Determine the (x, y) coordinate at the center of the cell enclosing the given text.  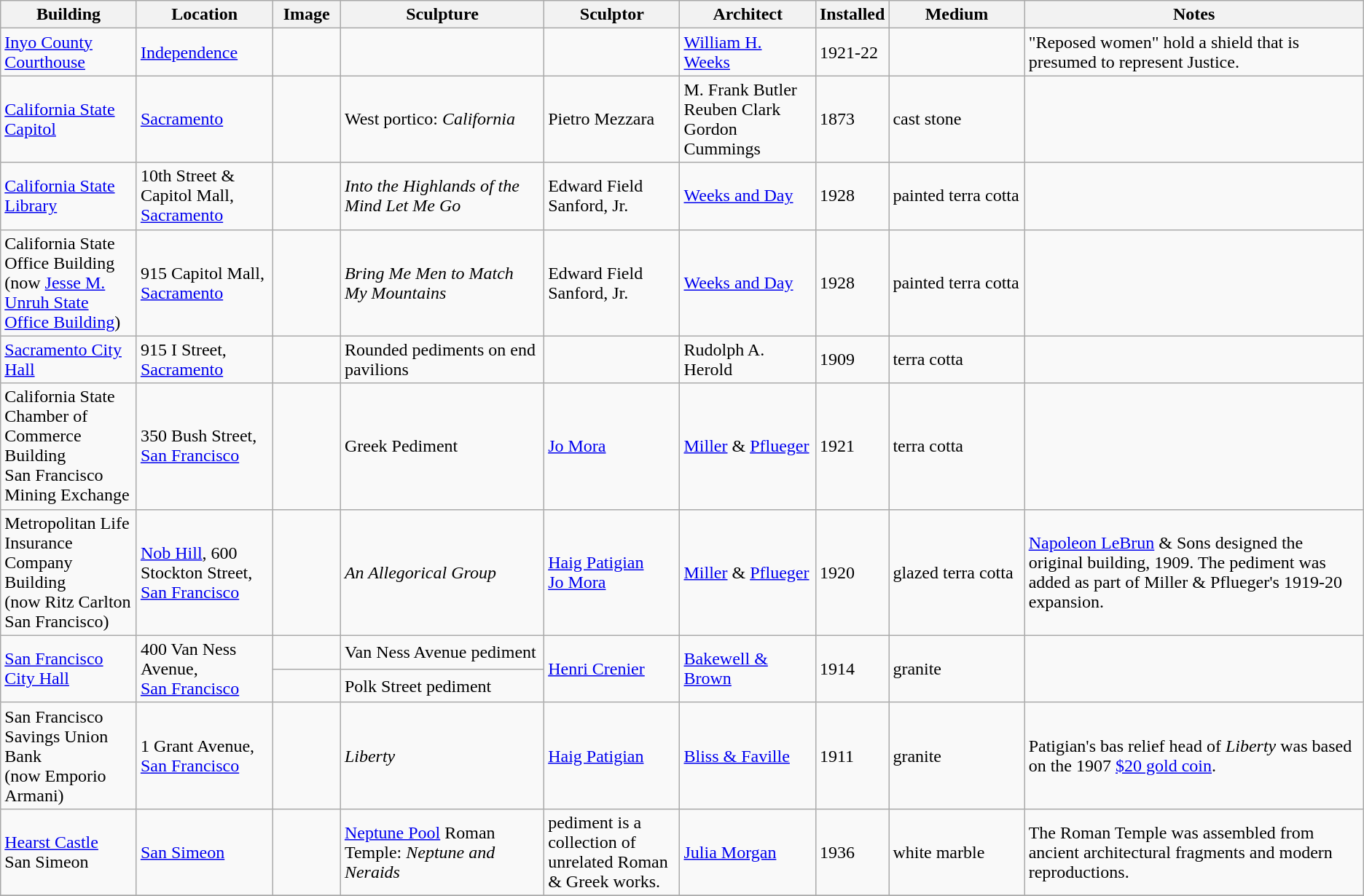
350 Bush Street,San Francisco (204, 446)
915 Capitol Mall,Sacramento (204, 283)
California State Library (68, 196)
1936 (852, 852)
cast stone (957, 119)
Building (68, 15)
San Francisco City Hall (68, 669)
1914 (852, 669)
Patigian's bas relief head of Liberty was based on the 1907 $20 gold coin. (1193, 755)
Inyo County Courthouse (68, 52)
Bakewell & Brown (748, 669)
William H. Weeks (748, 52)
Medium (957, 15)
white marble (957, 852)
Henri Crenier (612, 669)
California State Capitol (68, 119)
Hearst CastleSan Simeon (68, 852)
915 I Street,Sacramento (204, 360)
Napoleon LeBrun & Sons designed the original building, 1909. The pediment was added as part of Miller & Pflueger's 1919-20 expansion. (1193, 573)
Pietro Mezzara (612, 119)
1909 (852, 360)
Rudolph A. Herold (748, 360)
400 Van Ness Avenue,San Francisco (204, 669)
1 Grant Avenue,San Francisco (204, 755)
Rounded pediments on end pavilions (442, 360)
Bring Me Men to Match My Mountains (442, 283)
Sacramento (204, 119)
Polk Street pediment (442, 685)
glazed terra cotta (957, 573)
Metropolitan Life Insurance Company Building(now Ritz Carlton San Francisco) (68, 573)
Haig PatigianJo Mora (612, 573)
The Roman Temple was assembled from ancient architectural fragments and modern reproductions. (1193, 852)
Greek Pediment (442, 446)
Julia Morgan (748, 852)
An Allegorical Group (442, 573)
San Simeon (204, 852)
Nob Hill, 600 Stockton Street,San Francisco (204, 573)
Location (204, 15)
West portico: California (442, 119)
California State Chamber of Commerce BuildingSan Francisco Mining Exchange (68, 446)
Van Ness Avenue pediment (442, 652)
Haig Patigian (612, 755)
Into the Highlands of the Mind Let Me Go (442, 196)
Image (306, 15)
1921-22 (852, 52)
Sculptor (612, 15)
1920 (852, 573)
Sacramento City Hall (68, 360)
Notes (1193, 15)
1911 (852, 755)
Independence (204, 52)
10th Street & Capitol Mall,Sacramento (204, 196)
M. Frank ButlerReuben ClarkGordon Cummings (748, 119)
California State Office Building(now Jesse M. Unruh State Office Building) (68, 283)
1921 (852, 446)
Bliss & Faville (748, 755)
Architect (748, 15)
Neptune Pool Roman Temple: Neptune and Neraids (442, 852)
Sculpture (442, 15)
pediment is a collection of unrelated Roman & Greek works. (612, 852)
Liberty (442, 755)
1873 (852, 119)
San Francisco Savings Union Bank(now Emporio Armani) (68, 755)
Jo Mora (612, 446)
Installed (852, 15)
"Reposed women" hold a shield that is presumed to represent Justice. (1193, 52)
